Determine the (x, y) coordinate at the center of the cell enclosing the given text.  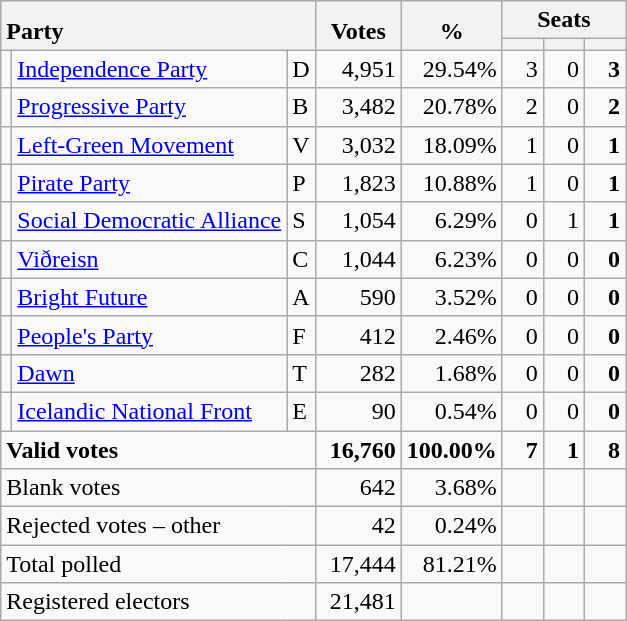
Blank votes (158, 488)
B (301, 107)
Dawn (150, 373)
20.78% (452, 107)
16,760 (358, 449)
Valid votes (158, 449)
Seats (564, 20)
Rejected votes – other (158, 526)
2.46% (452, 335)
10.88% (452, 183)
Party (158, 26)
642 (358, 488)
1,054 (358, 221)
0.54% (452, 411)
17,444 (358, 564)
7 (522, 449)
P (301, 183)
Independence Party (150, 69)
V (301, 145)
100.00% (452, 449)
C (301, 259)
42 (358, 526)
21,481 (358, 602)
Bright Future (150, 297)
Pirate Party (150, 183)
Social Democratic Alliance (150, 221)
412 (358, 335)
Progressive Party (150, 107)
3,032 (358, 145)
Viðreisn (150, 259)
3.52% (452, 297)
282 (358, 373)
% (452, 26)
1,044 (358, 259)
F (301, 335)
Icelandic National Front (150, 411)
0.24% (452, 526)
Left-Green Movement (150, 145)
1,823 (358, 183)
Votes (358, 26)
T (301, 373)
6.23% (452, 259)
D (301, 69)
81.21% (452, 564)
Registered electors (158, 602)
3.68% (452, 488)
S (301, 221)
29.54% (452, 69)
People's Party (150, 335)
A (301, 297)
8 (604, 449)
E (301, 411)
590 (358, 297)
3,482 (358, 107)
6.29% (452, 221)
90 (358, 411)
Total polled (158, 564)
4,951 (358, 69)
18.09% (452, 145)
1.68% (452, 373)
